Determine the [x, y] coordinate at the center of the cell enclosing the given text.  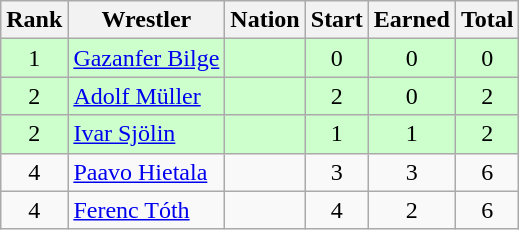
Adolf Müller [146, 96]
Nation [265, 20]
Earned [412, 20]
Gazanfer Bilge [146, 58]
Ivar Sjölin [146, 134]
Rank [34, 20]
Total [487, 20]
Wrestler [146, 20]
Start [336, 20]
Paavo Hietala [146, 172]
Ferenc Tóth [146, 210]
